Scan for the cell matching the given text and deliver its (x, y) coordinate at center. 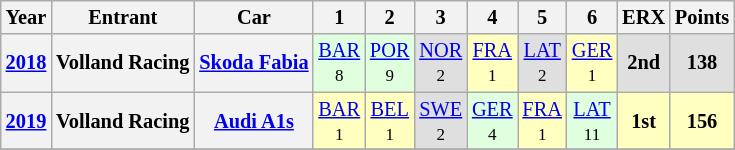
GER1 (592, 63)
POR9 (390, 63)
Points (702, 17)
1st (644, 121)
GER4 (492, 121)
NOR2 (440, 63)
LAT11 (592, 121)
BAR1 (339, 121)
Car (254, 17)
1 (339, 17)
3 (440, 17)
138 (702, 63)
4 (492, 17)
Skoda Fabia (254, 63)
SWE2 (440, 121)
2nd (644, 63)
2 (390, 17)
Entrant (122, 17)
Audi A1s (254, 121)
BEL1 (390, 121)
Year (26, 17)
6 (592, 17)
2018 (26, 63)
LAT2 (542, 63)
5 (542, 17)
2019 (26, 121)
156 (702, 121)
ERX (644, 17)
BAR8 (339, 63)
